Output the [x, y] coordinate of the center of the cell containing the given text.  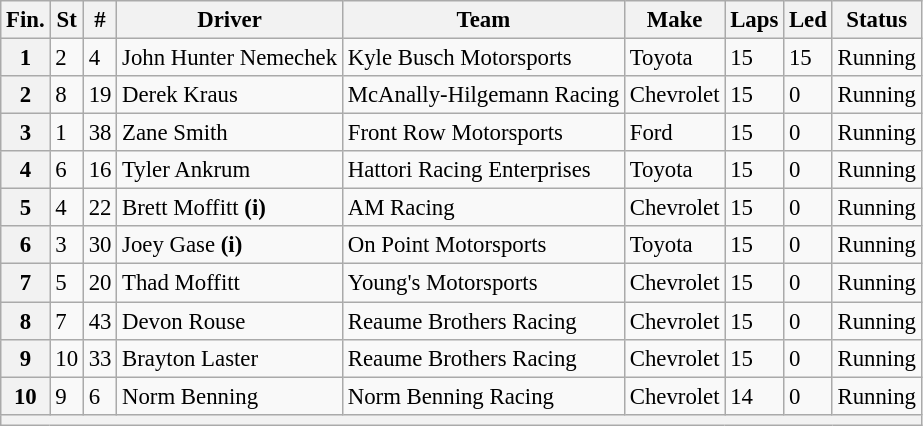
30 [100, 245]
Brett Moffitt (i) [230, 208]
AM Racing [483, 208]
On Point Motorsports [483, 245]
Hattori Racing Enterprises [483, 170]
Zane Smith [230, 133]
33 [100, 358]
Fin. [26, 20]
14 [754, 396]
19 [100, 95]
Devon Rouse [230, 321]
20 [100, 283]
Laps [754, 20]
22 [100, 208]
Tyler Ankrum [230, 170]
Norm Benning Racing [483, 396]
Brayton Laster [230, 358]
John Hunter Nemechek [230, 58]
38 [100, 133]
16 [100, 170]
Young's Motorsports [483, 283]
# [100, 20]
Status [876, 20]
Driver [230, 20]
Make [674, 20]
Ford [674, 133]
Team [483, 20]
Derek Kraus [230, 95]
Front Row Motorsports [483, 133]
St [66, 20]
Led [808, 20]
Norm Benning [230, 396]
Kyle Busch Motorsports [483, 58]
43 [100, 321]
McAnally-Hilgemann Racing [483, 95]
Thad Moffitt [230, 283]
Joey Gase (i) [230, 245]
